Provide the [X, Y] coordinate of the cell's center where the given text is located.  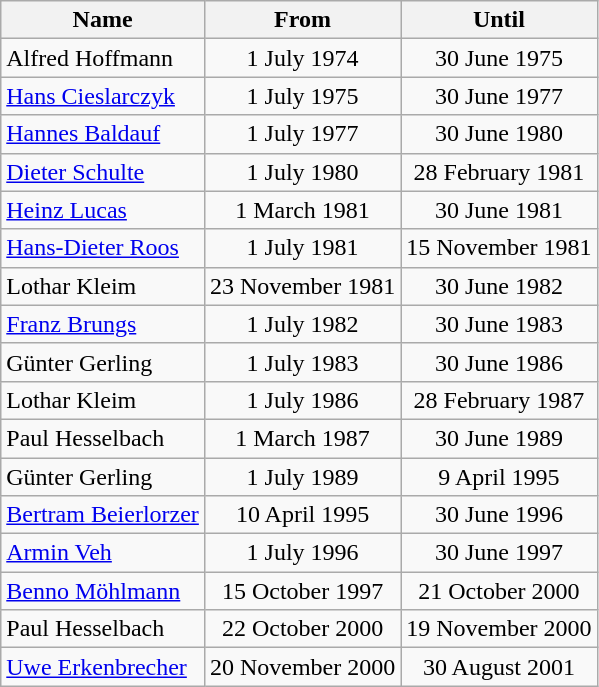
30 June 1977 [499, 96]
1 March 1987 [302, 438]
Hannes Baldauf [103, 134]
21 October 2000 [499, 591]
30 June 1997 [499, 553]
9 April 1995 [499, 477]
1 July 1975 [302, 96]
1 July 1980 [302, 172]
15 November 1981 [499, 248]
30 June 1996 [499, 515]
Name [103, 20]
Armin Veh [103, 553]
1 July 1989 [302, 477]
28 February 1987 [499, 400]
Alfred Hoffmann [103, 58]
30 August 2001 [499, 667]
22 October 2000 [302, 629]
20 November 2000 [302, 667]
Benno Möhlmann [103, 591]
1 July 1983 [302, 362]
Hans-Dieter Roos [103, 248]
30 June 1986 [499, 362]
Heinz Lucas [103, 210]
19 November 2000 [499, 629]
23 November 1981 [302, 286]
1 July 1996 [302, 553]
From [302, 20]
30 June 1981 [499, 210]
30 June 1975 [499, 58]
1 July 1986 [302, 400]
Bertram Beierlorzer [103, 515]
30 June 1982 [499, 286]
30 June 1989 [499, 438]
1 March 1981 [302, 210]
Until [499, 20]
Hans Cieslarczyk [103, 96]
Franz Brungs [103, 324]
30 June 1983 [499, 324]
1 July 1981 [302, 248]
1 July 1974 [302, 58]
30 June 1980 [499, 134]
10 April 1995 [302, 515]
28 February 1981 [499, 172]
1 July 1977 [302, 134]
1 July 1982 [302, 324]
Uwe Erkenbrecher [103, 667]
15 October 1997 [302, 591]
Dieter Schulte [103, 172]
